Return [x, y] of the center of cell containing provided text 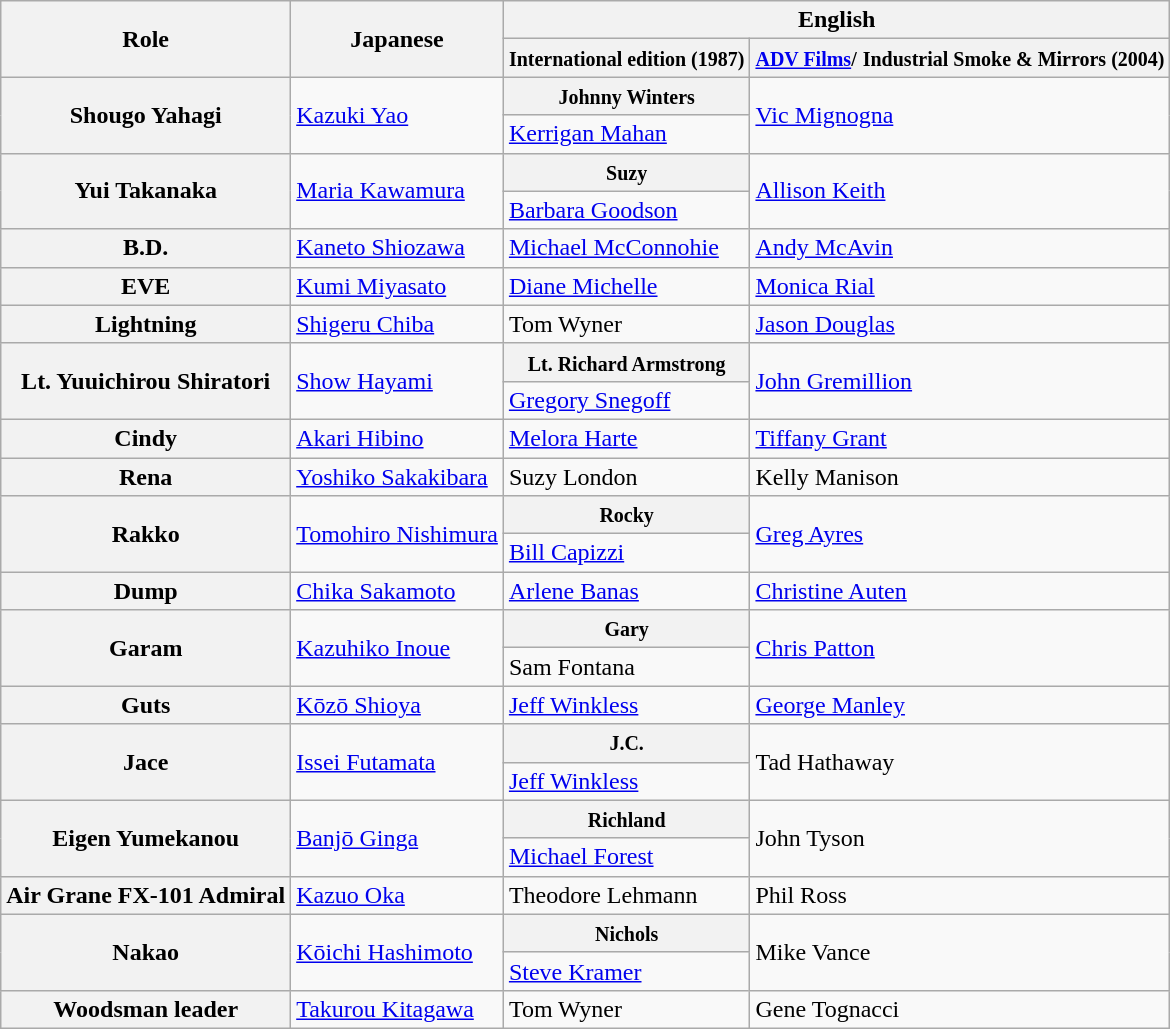
Dump [146, 591]
Chris Patton [960, 648]
Kōichi Hashimoto [398, 952]
Melora Harte [626, 438]
Richland [626, 819]
Tomohiro Nishimura [398, 534]
Gary [626, 629]
Yui Takanaka [146, 191]
John Tyson [960, 838]
Issei Futamata [398, 762]
Kumi Miyasato [398, 286]
Christine Auten [960, 591]
Rocky [626, 515]
EVE [146, 286]
Theodore Lehmann [626, 895]
Shougo Yahagi [146, 115]
Monica Rial [960, 286]
Show Hayami [398, 381]
Jace [146, 762]
Chika Sakamoto [398, 591]
Akari Hibino [398, 438]
Kazuki Yao [398, 115]
Woodsman leader [146, 1009]
George Manley [960, 705]
Kaneto Shiozawa [398, 248]
Kazuhiko Inoue [398, 648]
Gene Tognacci [960, 1009]
Suzy London [626, 477]
Takurou Kitagawa [398, 1009]
Shigeru Chiba [398, 324]
Nichols [626, 933]
John Gremillion [960, 381]
English [836, 20]
Allison Keith [960, 191]
Suzy [626, 172]
Steve Kramer [626, 971]
Japanese [398, 39]
Vic Mignogna [960, 115]
B.D. [146, 248]
Role [146, 39]
Rena [146, 477]
Greg Ayres [960, 534]
Mike Vance [960, 952]
Yoshiko Sakakibara [398, 477]
Maria Kawamura [398, 191]
Tad Hathaway [960, 762]
Sam Fontana [626, 667]
J.C. [626, 743]
Barbara Goodson [626, 210]
Banjō Ginga [398, 838]
Air Grane FX-101 Admiral [146, 895]
Phil Ross [960, 895]
Michael Forest [626, 857]
Kerrigan Mahan [626, 134]
Garam [146, 648]
Johnny Winters [626, 96]
Andy McAvin [960, 248]
Tiffany Grant [960, 438]
Kelly Manison [960, 477]
Guts [146, 705]
Diane Michelle [626, 286]
Jason Douglas [960, 324]
Gregory Snegoff [626, 400]
Rakko [146, 534]
Bill Capizzi [626, 553]
Cindy [146, 438]
Lightning [146, 324]
Kōzō Shioya [398, 705]
Lt. Yuuichirou Shiratori [146, 381]
Nakao [146, 952]
Kazuo Oka [398, 895]
Michael McConnohie [626, 248]
ADV Films/ Industrial Smoke & Mirrors (2004) [960, 58]
Eigen Yumekanou [146, 838]
Lt. Richard Armstrong [626, 362]
International edition (1987) [626, 58]
Arlene Banas [626, 591]
